Find where the given text appears and provide that cell's center as (X, Y) coordinate. 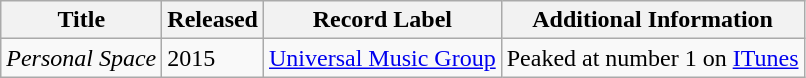
Title (82, 20)
2015 (213, 58)
Peaked at number 1 on ITunes (652, 58)
Universal Music Group (383, 58)
Personal Space (82, 58)
Released (213, 20)
Additional Information (652, 20)
Record Label (383, 20)
